Extract the (X, Y) coordinate from the center of the cell holding the provided text.  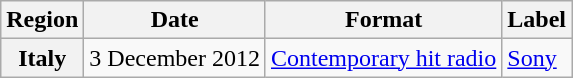
3 December 2012 (175, 58)
Date (175, 20)
Format (383, 20)
Italy (42, 58)
Contemporary hit radio (383, 58)
Sony (537, 58)
Label (537, 20)
Region (42, 20)
